Capture the cell that displays the provided text and extract its (X, Y) central coordinate. 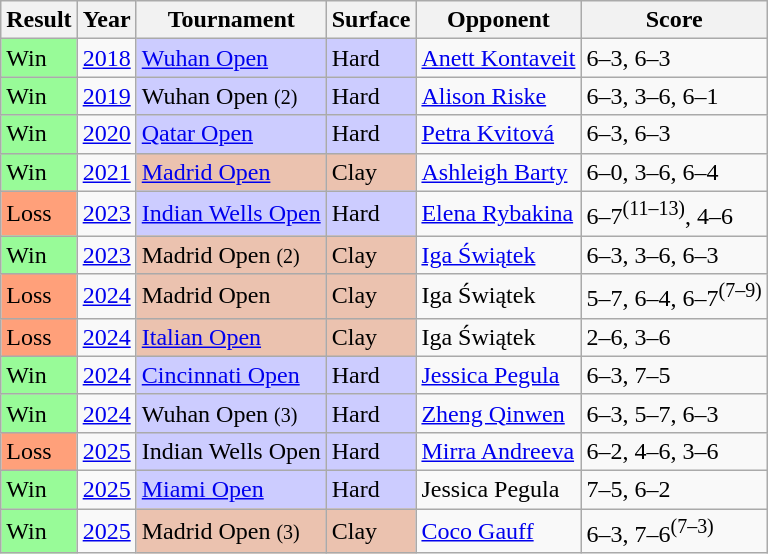
Cincinnati Open (231, 375)
Surface (371, 20)
2019 (106, 96)
Opponent (498, 20)
Petra Kvitová (498, 134)
Score (674, 20)
Anett Kontaveit (498, 58)
Wuhan Open (231, 58)
2–6, 3–6 (674, 337)
Ashleigh Barty (498, 172)
Alison Riske (498, 96)
6–3, 3–6, 6–1 (674, 96)
6–0, 3–6, 6–4 (674, 172)
Italian Open (231, 337)
6–2, 4–6, 3–6 (674, 451)
2018 (106, 58)
6–3, 3–6, 6–3 (674, 255)
Zheng Qinwen (498, 413)
Result (39, 20)
6–3, 7–6(7–3) (674, 532)
Wuhan Open (3) (231, 413)
Mirra Andreeva (498, 451)
2020 (106, 134)
6–3, 7–5 (674, 375)
2021 (106, 172)
Tournament (231, 20)
Coco Gauff (498, 532)
Wuhan Open (2) (231, 96)
6–7(11–13), 4–6 (674, 214)
Elena Rybakina (498, 214)
6–3, 5–7, 6–3 (674, 413)
Miami Open (231, 489)
Madrid Open (3) (231, 532)
Qatar Open (231, 134)
Year (106, 20)
Madrid Open (2) (231, 255)
7–5, 6–2 (674, 489)
5–7, 6–4, 6–7(7–9) (674, 296)
